Pinpoint the cell where the given text exists, returning its (x, y) midpoint coordinate. 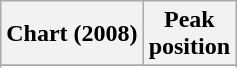
Chart (2008) (72, 34)
Peakposition (189, 34)
